Determine the (X, Y) coordinate at the center of the cell enclosing the given text.  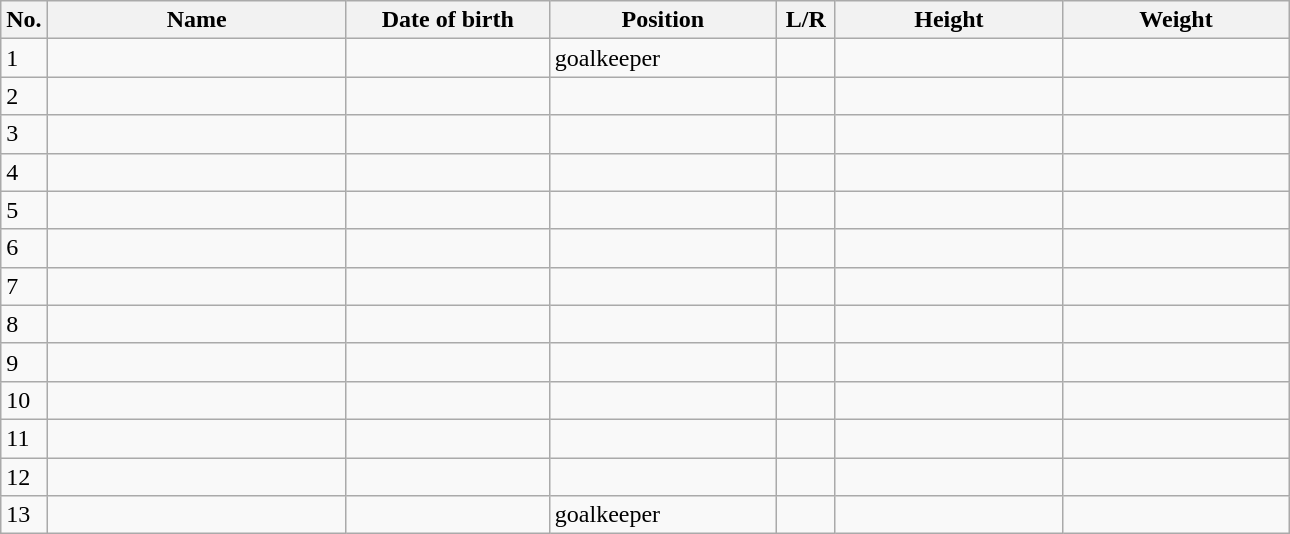
10 (24, 400)
11 (24, 438)
13 (24, 515)
Height (948, 20)
12 (24, 477)
4 (24, 172)
3 (24, 134)
L/R (806, 20)
9 (24, 362)
8 (24, 324)
Position (662, 20)
2 (24, 96)
Date of birth (448, 20)
7 (24, 286)
Weight (1176, 20)
Name (196, 20)
No. (24, 20)
6 (24, 248)
5 (24, 210)
1 (24, 58)
